Search for the cell housing the specified text and yield its [x, y] center coordinate. 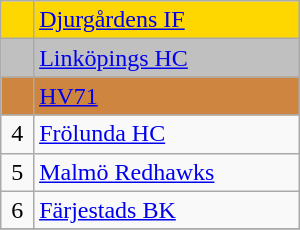
Djurgårdens IF [167, 20]
HV71 [167, 96]
4 [18, 134]
Malmö Redhawks [167, 172]
5 [18, 172]
Färjestads BK [167, 210]
Linköpings HC [167, 58]
Frölunda HC [167, 134]
6 [18, 210]
